Find where the given text appears and provide that cell's center as (X, Y) coordinate. 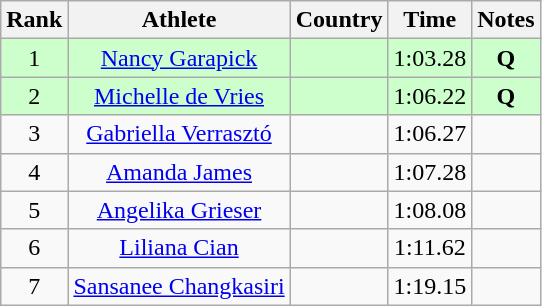
Angelika Grieser (179, 210)
1:06.22 (430, 96)
Nancy Garapick (179, 58)
Rank (34, 20)
Sansanee Changkasiri (179, 286)
1:07.28 (430, 172)
1 (34, 58)
Athlete (179, 20)
Liliana Cian (179, 248)
2 (34, 96)
Notes (506, 20)
Time (430, 20)
1:11.62 (430, 248)
Amanda James (179, 172)
3 (34, 134)
Country (339, 20)
1:03.28 (430, 58)
5 (34, 210)
6 (34, 248)
1:06.27 (430, 134)
Michelle de Vries (179, 96)
1:08.08 (430, 210)
Gabriella Verrasztó (179, 134)
1:19.15 (430, 286)
7 (34, 286)
4 (34, 172)
